Extract the (X, Y) coordinate from the center of the cell holding the provided text.  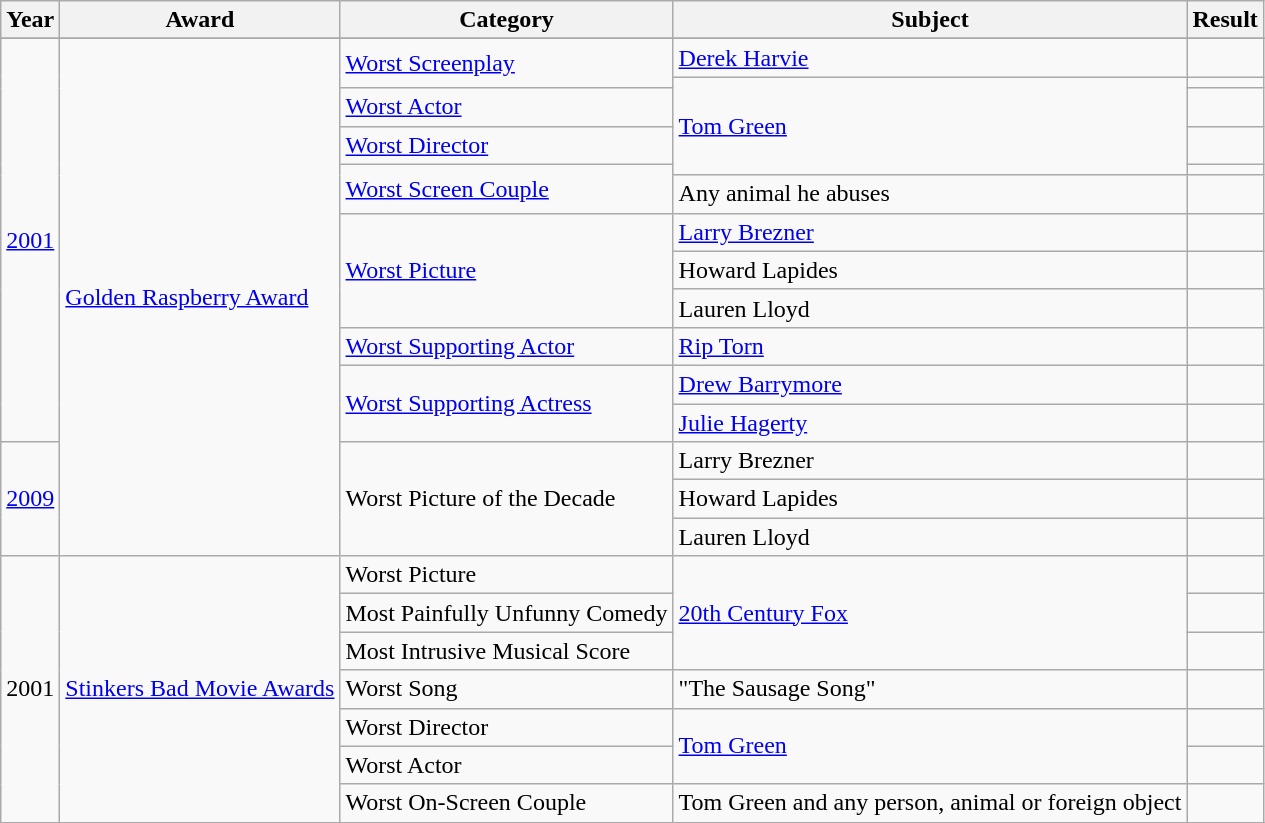
Drew Barrymore (930, 384)
Worst Supporting Actor (506, 346)
Category (506, 20)
Julie Hagerty (930, 423)
2009 (30, 499)
Worst Song (506, 689)
Worst Screen Couple (506, 188)
"The Sausage Song" (930, 689)
Worst Picture of the Decade (506, 499)
Result (1225, 20)
Any animal he abuses (930, 194)
Derek Harvie (930, 58)
Rip Torn (930, 346)
Tom Green and any person, animal or foreign object (930, 803)
Most Painfully Unfunny Comedy (506, 613)
Worst On-Screen Couple (506, 803)
Worst Screenplay (506, 64)
Golden Raspberry Award (200, 298)
Award (200, 20)
20th Century Fox (930, 613)
Subject (930, 20)
Worst Supporting Actress (506, 403)
Most Intrusive Musical Score (506, 651)
Year (30, 20)
Stinkers Bad Movie Awards (200, 689)
